Determine the (X, Y) coordinate at the center of the cell enclosing the given text.  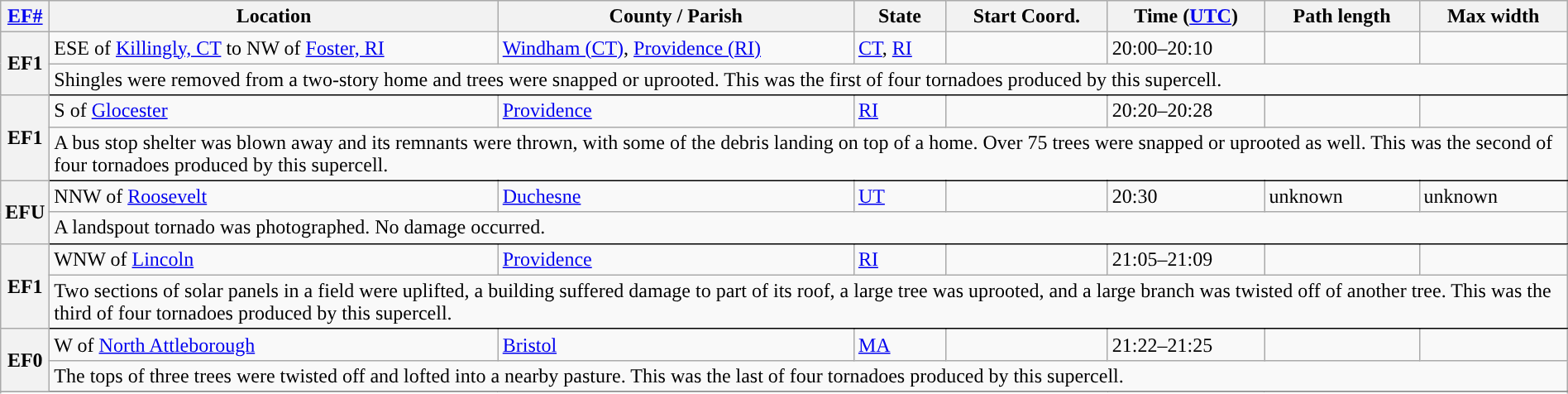
County / Parish (676, 17)
21:05–21:09 (1186, 259)
The tops of three trees were twisted off and lofted into a nearby pasture. This was the last of four tornadoes produced by this supercell. (809, 376)
20:20–20:28 (1186, 111)
Shingles were removed from a two-story home and trees were snapped or uprooted. This was the first of four tornadoes produced by this supercell. (809, 79)
21:22–21:25 (1186, 344)
NNW of Roosevelt (274, 196)
Windham (CT), Providence (RI) (676, 48)
Max width (1494, 17)
ESE of Killingly, CT to NW of Foster, RI (274, 48)
CT, RI (900, 48)
Location (274, 17)
W of North Attleborough (274, 344)
Start Coord. (1027, 17)
State (900, 17)
Time (UTC) (1186, 17)
Bristol (676, 344)
A landspout tornado was photographed. No damage occurred. (809, 228)
20:30 (1186, 196)
WNW of Lincoln (274, 259)
UT (900, 196)
EFU (25, 212)
EF0 (25, 360)
Duchesne (676, 196)
EF# (25, 17)
S of Glocester (274, 111)
20:00–20:10 (1186, 48)
MA (900, 344)
Path length (1341, 17)
